Find where the given text appears and provide that cell's center as (X, Y) coordinate. 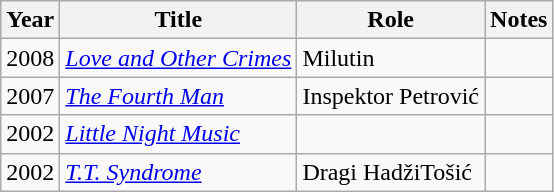
Inspektor Petrović (391, 96)
T.T. Syndrome (178, 172)
The Fourth Man (178, 96)
Little Night Music (178, 134)
Role (391, 20)
Dragi HadžiTošić (391, 172)
Title (178, 20)
Milutin (391, 58)
Notes (519, 20)
Love and Other Crimes (178, 58)
2007 (30, 96)
2008 (30, 58)
Year (30, 20)
